Search for the cell housing the specified text and yield its [X, Y] center coordinate. 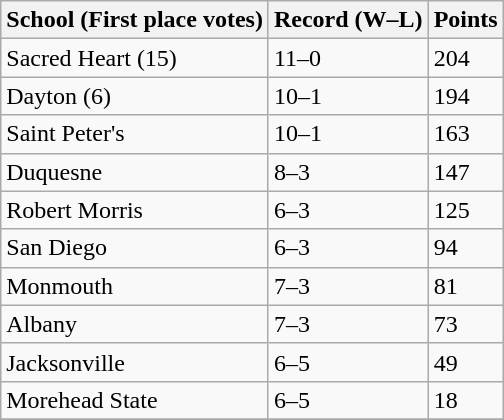
Saint Peter's [135, 134]
Jacksonville [135, 362]
Monmouth [135, 286]
94 [466, 248]
194 [466, 96]
125 [466, 210]
School (First place votes) [135, 20]
204 [466, 58]
Record (W–L) [348, 20]
49 [466, 362]
Sacred Heart (15) [135, 58]
Duquesne [135, 172]
81 [466, 286]
Dayton (6) [135, 96]
73 [466, 324]
Points [466, 20]
Robert Morris [135, 210]
163 [466, 134]
8–3 [348, 172]
Morehead State [135, 400]
18 [466, 400]
San Diego [135, 248]
11–0 [348, 58]
Albany [135, 324]
147 [466, 172]
